Return the [x, y] coordinate for the center point of the cell that contains the specified text.  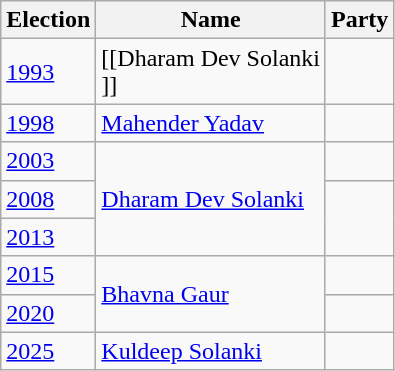
Party [359, 20]
1993 [48, 72]
2025 [48, 351]
2013 [48, 237]
Bhavna Gaur [211, 294]
Mahender Yadav [211, 123]
2020 [48, 313]
2003 [48, 161]
[[Dharam Dev Solanki]] [211, 72]
Dharam Dev Solanki [211, 199]
2008 [48, 199]
1998 [48, 123]
Election [48, 20]
Name [211, 20]
Kuldeep Solanki [211, 351]
2015 [48, 275]
